Find where the given text appears and provide that cell's center as (x, y) coordinate. 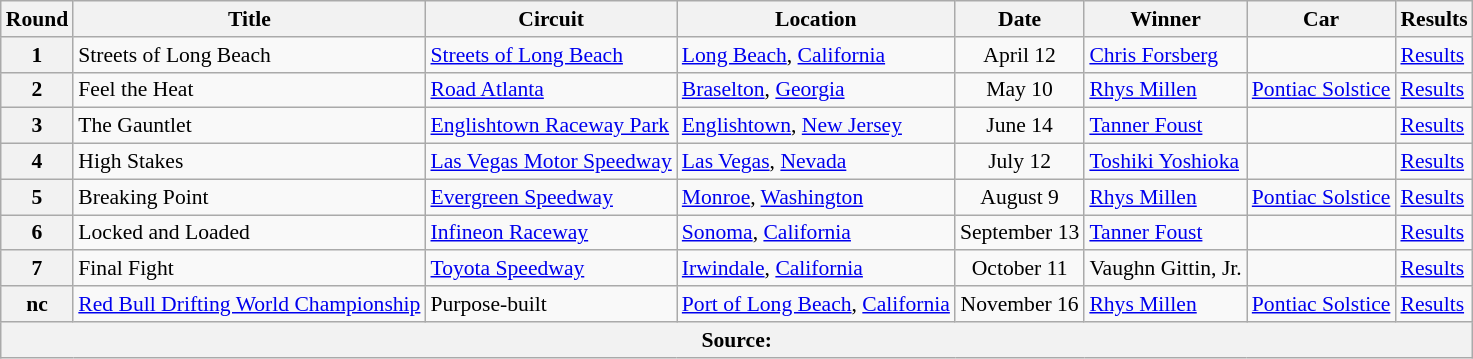
April 12 (1020, 55)
Englishtown, New Jersey (816, 126)
High Stakes (249, 162)
Winner (1165, 19)
Braselton, Georgia (816, 90)
November 16 (1020, 304)
Feel the Heat (249, 90)
Toyota Speedway (550, 269)
September 13 (1020, 233)
4 (38, 162)
July 12 (1020, 162)
Monroe, Washington (816, 197)
Circuit (550, 19)
Red Bull Drifting World Championship (249, 304)
August 9 (1020, 197)
Title (249, 19)
2 (38, 90)
Toshiki Yoshioka (1165, 162)
Long Beach, California (816, 55)
Round (38, 19)
Location (816, 19)
Infineon Raceway (550, 233)
Locked and Loaded (249, 233)
The Gauntlet (249, 126)
Breaking Point (249, 197)
7 (38, 269)
June 14 (1020, 126)
Englishtown Raceway Park (550, 126)
Final Fight (249, 269)
Purpose-built (550, 304)
Date (1020, 19)
1 (38, 55)
Car (1322, 19)
October 11 (1020, 269)
Evergreen Speedway (550, 197)
Road Atlanta (550, 90)
nc (38, 304)
Irwindale, California (816, 269)
Las Vegas, Nevada (816, 162)
Vaughn Gittin, Jr. (1165, 269)
Sonoma, California (816, 233)
3 (38, 126)
May 10 (1020, 90)
6 (38, 233)
Port of Long Beach, California (816, 304)
Source: (737, 340)
5 (38, 197)
Chris Forsberg (1165, 55)
Las Vegas Motor Speedway (550, 162)
